Find where the given text appears and provide that cell's center as (x, y) coordinate. 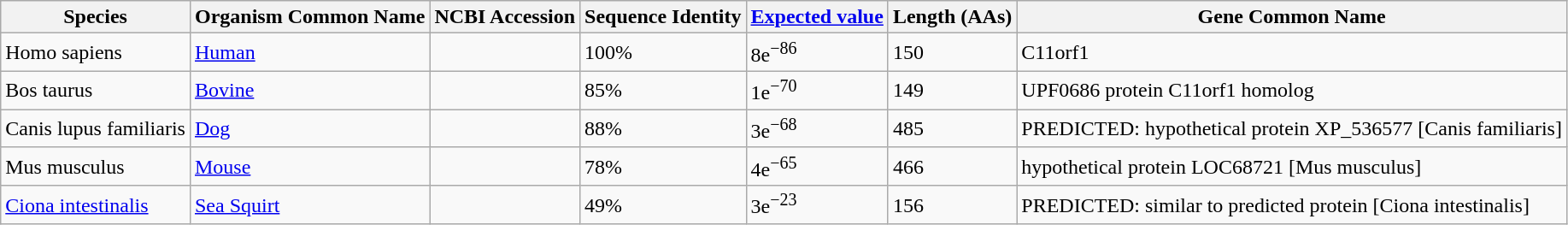
3e−68 (817, 128)
Organism Common Name (309, 17)
150 (952, 53)
Homo sapiens (96, 53)
49% (663, 205)
Sea Squirt (309, 205)
88% (663, 128)
485 (952, 128)
Bovine (309, 91)
156 (952, 205)
Human (309, 53)
85% (663, 91)
149 (952, 91)
PREDICTED: hypothetical protein XP_536577 [Canis familiaris] (1292, 128)
Mouse (309, 166)
NCBI Accession (505, 17)
Ciona intestinalis (96, 205)
100% (663, 53)
8e−86 (817, 53)
Mus musculus (96, 166)
C11orf1 (1292, 53)
Length (AAs) (952, 17)
466 (952, 166)
Gene Common Name (1292, 17)
hypothetical protein LOC68721 [Mus musculus] (1292, 166)
PREDICTED: similar to predicted protein [Ciona intestinalis] (1292, 205)
UPF0686 protein C11orf1 homolog (1292, 91)
Species (96, 17)
1e−70 (817, 91)
Canis lupus familiaris (96, 128)
Sequence Identity (663, 17)
Dog (309, 128)
Expected value (817, 17)
Bos taurus (96, 91)
4e−65 (817, 166)
3e−23 (817, 205)
78% (663, 166)
